Identify which cell holds the provided text, then report its (X, Y) central coordinate. 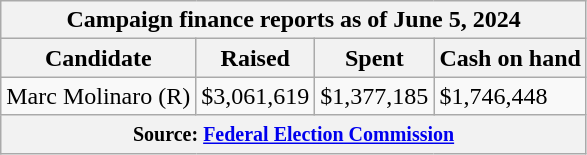
$1,746,448 (510, 96)
Raised (256, 58)
$1,377,185 (374, 96)
Spent (374, 58)
$3,061,619 (256, 96)
Source: Federal Election Commission (294, 134)
Cash on hand (510, 58)
Candidate (98, 58)
Marc Molinaro (R) (98, 96)
Campaign finance reports as of June 5, 2024 (294, 20)
